Return [x, y] of the center of cell containing provided text 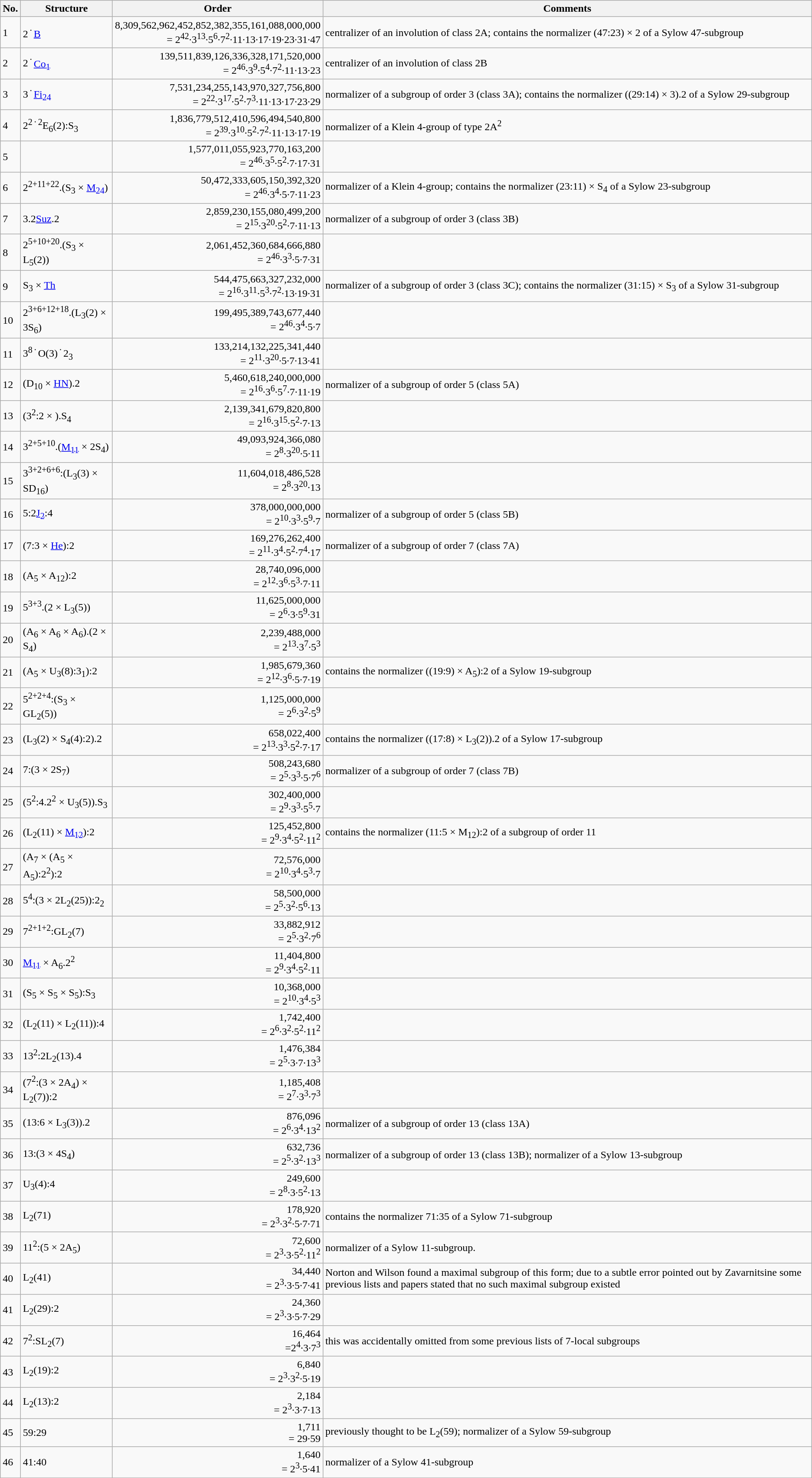
17 [10, 545]
2,139,341,679,820,800= 216·315·52·7·13 [218, 416]
31 [10, 994]
139,511,839,126,336,328,171,520,000= 246·39·54·72·11·13·23 [218, 63]
132:2L2(13).4 [66, 1056]
52+2+4:(S3 × GL2(5)) [66, 706]
13:(3 × 4S4) [66, 1155]
112:(5 × 2A5) [66, 1248]
U3(4):4 [66, 1186]
1,742,400= 26·32·52·112 [218, 1025]
(7:3 × He):2 [66, 545]
3 [10, 95]
8,309,562,962,452,852,382,355,161,088,000,000= 242·313·56·72·11·13·17·19·23·31·47 [218, 33]
L2(13):2 [66, 1403]
normalizer of a subgroup of order 7 (class 7B) [567, 771]
34,440= 23·3·5·7·41 [218, 1279]
45 [10, 1433]
8 [10, 253]
normalizer of a Sylow 11-subgroup. [567, 1248]
24 [10, 771]
14 [10, 447]
(L2(11) × M12):2 [66, 833]
(D10 × HN).2 [66, 385]
876,096= 26·34·132 [218, 1123]
11,404,800= 29·34·52·11 [218, 963]
normalizer of a subgroup of order 13 (class 13A) [567, 1123]
(32:2 × ).S4 [66, 416]
5:2J2:4 [66, 515]
1,985,679,360= 212·36·5·7·19 [218, 673]
L2(19):2 [66, 1372]
previously thought to be L2(59); normalizer of a Sylow 59-subgroup [567, 1433]
normalizer of a subgroup of order 5 (class 5B) [567, 515]
28 [10, 901]
(72:(3 × 2A4) × L2(7)):2 [66, 1090]
39 [10, 1248]
normalizer of a subgroup of order 3 (class 3A); contains the normalizer ((29:14) × 3).2 of a Sylow 29-subgroup [567, 95]
49,093,924,366,080= 28·320·5·11 [218, 447]
22 · 2E6(2):S3 [66, 125]
2 · Co1 [66, 63]
26 [10, 833]
32+5+10.(M11 × 2S4) [66, 447]
7:(3 × 2S7) [66, 771]
3 · Fi24 [66, 95]
2,859,230,155,080,499,200= 215·320·52·7·11·13 [218, 219]
37 [10, 1186]
1,836,779,512,410,596,494,540,800= 239·310·52·72·11·13·17·19 [218, 125]
1,711= 29·59 [218, 1433]
22+11+22.(S3 × M24) [66, 188]
38 · O(3) · 23 [66, 354]
33 [10, 1056]
42 [10, 1341]
50,472,333,605,150,392,320= 246·34·5·7·11·23 [218, 188]
16 [10, 515]
11,604,018,486,528= 28·320·13 [218, 481]
L2(71) [66, 1217]
Structure [66, 9]
2,184= 23·3·7·13 [218, 1403]
72,576,000= 210·34·53·7 [218, 867]
11,625,000,000= 26·3·59·31 [218, 608]
(A7 × (A5 × A5):22):2 [66, 867]
7 [10, 219]
M11 × A6.22 [66, 963]
contains the normalizer ((17:8) × L3(2)).2 of a Sylow 17-subgroup [567, 740]
1,577,011,055,923,770,163,200= 246·35·52·7·17·31 [218, 157]
centralizer of an involution of class 2B [567, 63]
632,736= 25·32·133 [218, 1155]
41:40 [66, 1462]
normalizer of a subgroup of order 3 (class 3B) [567, 219]
9 [10, 286]
6 [10, 188]
199,495,389,743,677,440= 246·34·5·7 [218, 320]
(A5 × U3(8):31):2 [66, 673]
15 [10, 481]
normalizer of a subgroup of order 7 (class 7A) [567, 545]
this was accidentally omitted from some previous lists of 7-local subgroups [567, 1341]
19 [10, 608]
5,460,618,240,000,000= 216·36·57·7·11·19 [218, 385]
4 [10, 125]
32 [10, 1025]
contains the normalizer 71:35 of a Sylow 71-subgroup [567, 1217]
38 [10, 1217]
58,500,000= 25·32·56·13 [218, 901]
59:29 [66, 1433]
5 [10, 157]
28,740,096,000= 212·36·53·7·11 [218, 577]
L2(41) [66, 1279]
1 [10, 33]
18 [10, 577]
30 [10, 963]
S3 × Th [66, 286]
34 [10, 1090]
20 [10, 640]
508,243,680= 25·33·5·76 [218, 771]
L2(29):2 [66, 1310]
16,464=24·3·73 [218, 1341]
40 [10, 1279]
1,185,408= 27·33·73 [218, 1090]
1,476,384= 25·3·7·133 [218, 1056]
No. [10, 9]
1,125,000,000= 26·32·59 [218, 706]
2,061,452,360,684,666,880= 246·33·5·7·31 [218, 253]
25 [10, 802]
27 [10, 867]
133,214,132,225,341,440= 211·320·5·7·13·41 [218, 354]
1,640= 23·5·41 [218, 1462]
7,531,234,255,143,970,327,756,800= 222·317·52·73·11·13·17·23·29 [218, 95]
normalizer of a Klein 4-group; contains the normalizer (23:11) × S4 of a Sylow 23-subgroup [567, 188]
contains the normalizer ((19:9) × A5):2 of a Sylow 19-subgroup [567, 673]
24,360= 23·3·5·7·29 [218, 1310]
normalizer of a subgroup of order 3 (class 3C); contains the normalizer (31:15) × S3 of a Sylow 31-subgroup [567, 286]
12 [10, 385]
(A5 × A12):2 [66, 577]
(L2(11) × L2(11)):4 [66, 1025]
35 [10, 1123]
(L3(2) × S4(4):2).2 [66, 740]
302,400,000= 29·33·55·7 [218, 802]
normalizer of a subgroup of order 5 (class 5A) [567, 385]
3.2Suz.2 [66, 219]
125,452,800= 29·34·52·112 [218, 833]
10,368,000= 210·34·53 [218, 994]
25+10+20.(S3 × L5(2)) [66, 253]
378,000,000,000= 210·33·59·7 [218, 515]
72+1+2:GL2(7) [66, 932]
centralizer of an involution of class 2A; contains the normalizer (47:23) × 2 of a Sylow 47-subgroup [567, 33]
10 [10, 320]
249,600= 28·3·52·13 [218, 1186]
33+2+6+6:(L3(3) × SD16) [66, 481]
normalizer of a Sylow 41-subgroup [567, 1462]
54:(3 × 2L2(25)):22 [66, 901]
29 [10, 932]
(13:6 × L3(3)).2 [66, 1123]
normalizer of a subgroup of order 13 (class 13B); normalizer of a Sylow 13-subgroup [567, 1155]
6,840= 23·32·5·19 [218, 1372]
2 [10, 63]
22 [10, 706]
23+6+12+18.(L3(2) × 3S6) [66, 320]
11 [10, 354]
2,239,488,000= 213·37·53 [218, 640]
33,882,912= 25·32·76 [218, 932]
(52:4.22 × U3(5)).S3 [66, 802]
169,276,262,400= 211·34·52·74·17 [218, 545]
46 [10, 1462]
72,600= 23·3·52·112 [218, 1248]
36 [10, 1155]
Order [218, 9]
13 [10, 416]
21 [10, 673]
2 · B [66, 33]
53+3.(2 × L3(5)) [66, 608]
544,475,663,327,232,000= 216·311·53·72·13·19·31 [218, 286]
(S5 × S5 × S5):S3 [66, 994]
72:SL2(7) [66, 1341]
normalizer of a Klein 4-group of type 2A2 [567, 125]
41 [10, 1310]
44 [10, 1403]
43 [10, 1372]
Comments [567, 9]
23 [10, 740]
658,022,400= 213·33·52·7·17 [218, 740]
(A6 × A6 × A6).(2 × S4) [66, 640]
178,920= 23·32·5·7·71 [218, 1217]
contains the normalizer (11:5 × M12):2 of a subgroup of order 11 [567, 833]
